Capture the cell that displays the provided text and extract its [x, y] central coordinate. 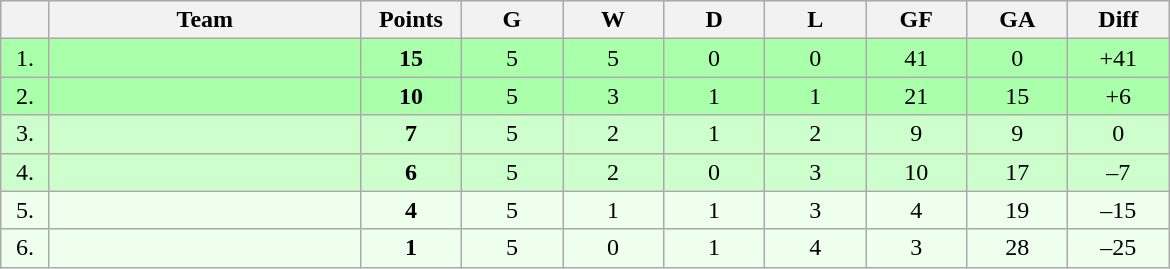
Diff [1118, 20]
L [816, 20]
G [512, 20]
GF [916, 20]
+41 [1118, 58]
W [612, 20]
17 [1018, 172]
28 [1018, 248]
–15 [1118, 210]
GA [1018, 20]
21 [916, 96]
6. [26, 248]
19 [1018, 210]
1. [26, 58]
Team [204, 20]
41 [916, 58]
5. [26, 210]
4. [26, 172]
3. [26, 134]
2. [26, 96]
Points [410, 20]
D [714, 20]
6 [410, 172]
7 [410, 134]
–7 [1118, 172]
–25 [1118, 248]
+6 [1118, 96]
